Pinpoint the cell where the given text exists, returning its (X, Y) midpoint coordinate. 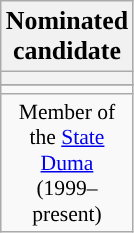
Member of the State Duma(1999–present) (67, 164)
Nominated candidate (67, 36)
